Capture the cell that displays the provided text and extract its (X, Y) central coordinate. 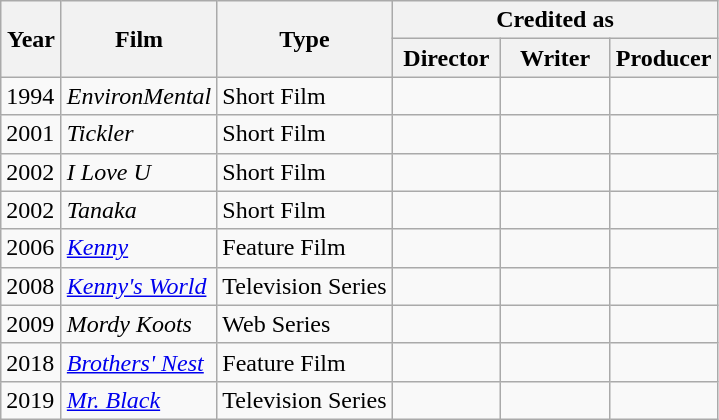
2006 (32, 248)
Director (446, 58)
Type (304, 39)
Producer (664, 58)
2009 (32, 324)
2018 (32, 362)
EnvironMental (138, 96)
Brothers' Nest (138, 362)
Kenny (138, 248)
Writer (556, 58)
Web Series (304, 324)
Mr. Black (138, 400)
Tickler (138, 134)
Kenny's World (138, 286)
Tanaka (138, 210)
2008 (32, 286)
2019 (32, 400)
Year (32, 39)
2001 (32, 134)
Film (138, 39)
I Love U (138, 172)
Mordy Koots (138, 324)
1994 (32, 96)
Credited as (555, 20)
